Scan for the cell matching the given text and deliver its (x, y) coordinate at center. 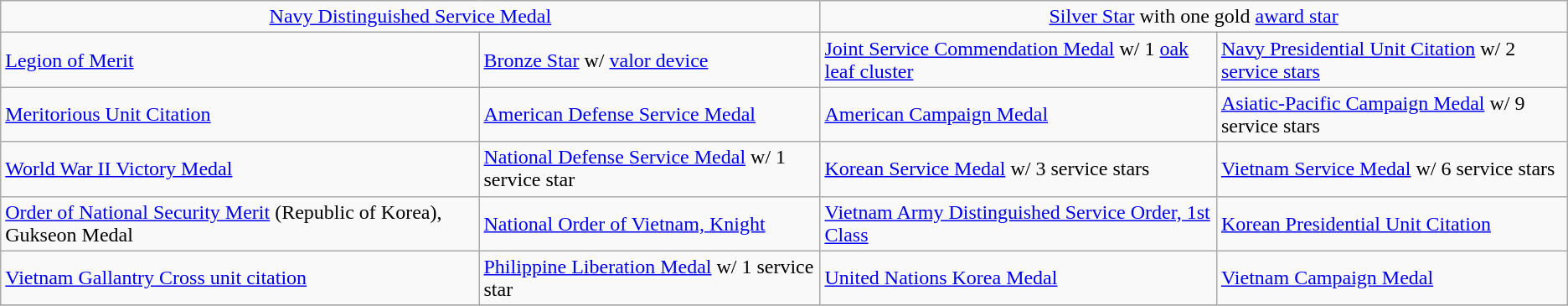
Joint Service Commendation Medal w/ 1 oak leaf cluster (1019, 60)
Silver Star with one gold award star (1194, 17)
Legion of Merit (240, 60)
National Defense Service Medal w/ 1 service star (650, 169)
Order of National Security Merit (Republic of Korea), Gukseon Medal (240, 223)
Navy Presidential Unit Citation w/ 2 service stars (1392, 60)
Meritorious Unit Citation (240, 114)
National Order of Vietnam, Knight (650, 223)
Asiatic-Pacific Campaign Medal w/ 9 service stars (1392, 114)
World War II Victory Medal (240, 169)
Philippine Liberation Medal w/ 1 service star (650, 278)
United Nations Korea Medal (1019, 278)
Korean Presidential Unit Citation (1392, 223)
Vietnam Service Medal w/ 6 service stars (1392, 169)
Vietnam Army Distinguished Service Order, 1st Class (1019, 223)
Vietnam Gallantry Cross unit citation (240, 278)
American Defense Service Medal (650, 114)
American Campaign Medal (1019, 114)
Bronze Star w/ valor device (650, 60)
Korean Service Medal w/ 3 service stars (1019, 169)
Navy Distinguished Service Medal (410, 17)
Vietnam Campaign Medal (1392, 278)
